Provide the (x, y) coordinate of the cell's center where the given text is located.  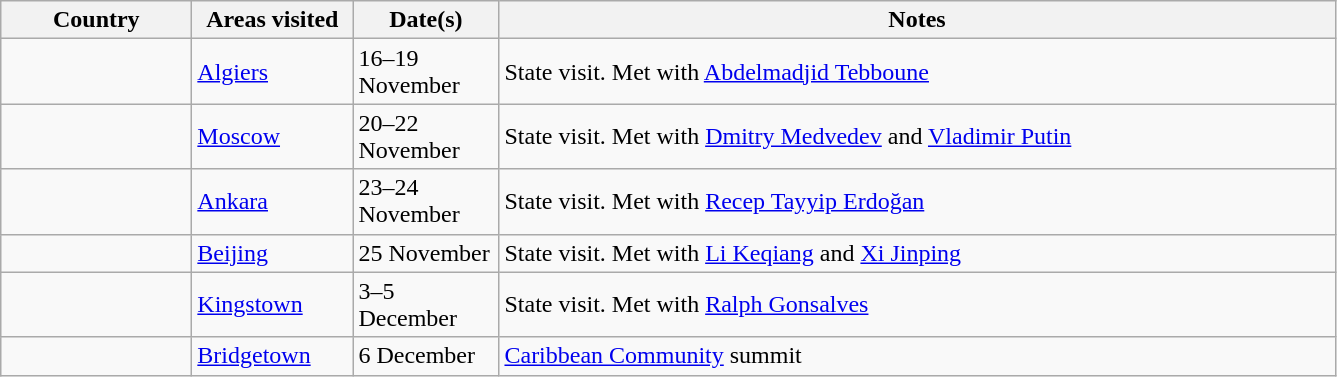
State visit. Met with Li Keqiang and Xi Jinping (917, 253)
25 November (426, 253)
Date(s) (426, 20)
State visit. Met with Abdelmadjid Tebboune (917, 72)
Notes (917, 20)
Areas visited (272, 20)
16–19 November (426, 72)
State visit. Met with Ralph Gonsalves (917, 304)
Algiers (272, 72)
State visit. Met with Dmitry Medvedev and Vladimir Putin (917, 136)
Beijing (272, 253)
3–5 December (426, 304)
State visit. Met with Recep Tayyip Erdoğan (917, 202)
6 December (426, 356)
Moscow (272, 136)
Caribbean Community summit (917, 356)
Ankara (272, 202)
Bridgetown (272, 356)
Country (96, 20)
20–22 November (426, 136)
Kingstown (272, 304)
23–24 November (426, 202)
